Search for the cell housing the specified text and yield its (x, y) center coordinate. 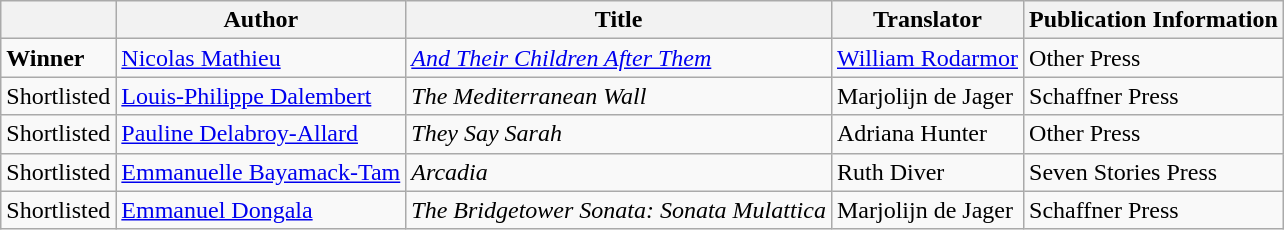
Translator (927, 20)
Louis-Philippe Dalembert (261, 96)
Emmanuelle Bayamack-Tam (261, 172)
Nicolas Mathieu (261, 58)
Publication Information (1154, 20)
The Bridgetower Sonata: Sonata Mulattica (619, 210)
Title (619, 20)
Winner (58, 58)
Adriana Hunter (927, 134)
Pauline Delabroy-Allard (261, 134)
They Say Sarah (619, 134)
And Their Children After Them (619, 58)
The Mediterranean Wall (619, 96)
Arcadia (619, 172)
Ruth Diver (927, 172)
William Rodarmor (927, 58)
Seven Stories Press (1154, 172)
Author (261, 20)
Emmanuel Dongala (261, 210)
